Find where the given text appears and provide that cell's center as [x, y] coordinate. 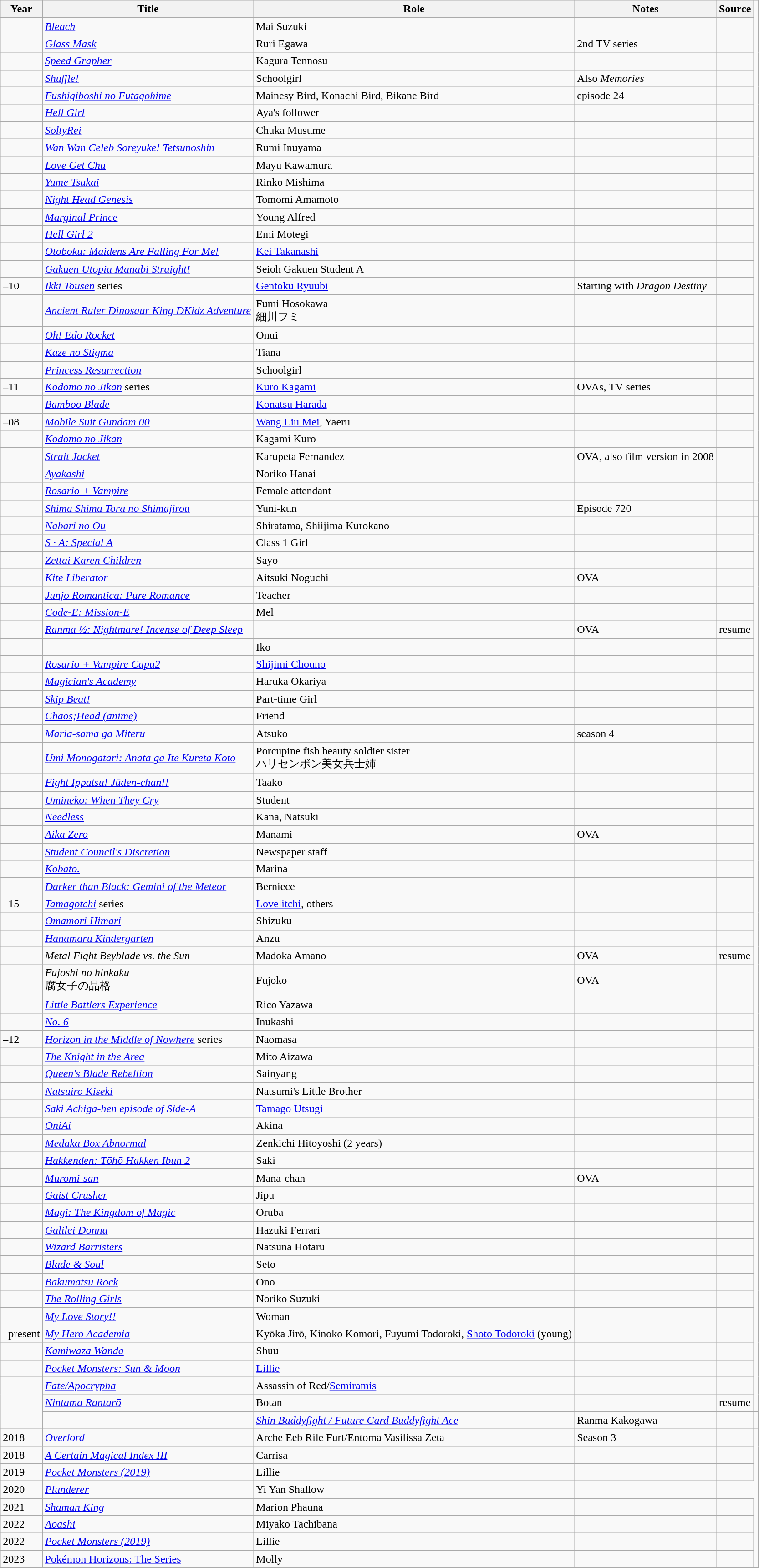
Fight Ippatsu! Jūden-chan!! [148, 782]
Source [735, 9]
Atsuko [414, 733]
Role [414, 9]
Seioh Gakuen Student A [414, 269]
Kite Liberator [148, 577]
Akina [414, 1126]
Darker than Black: Gemini of the Meteor [148, 886]
Noriko Suzuki [414, 1299]
Madoka Amano [414, 956]
Season 3 [646, 1437]
Female attendant [414, 491]
Aitsuki Noguchi [414, 577]
Pokémon Horizons: The Series [148, 1559]
Junjo Romantica: Pure Romance [148, 595]
Inukashi [414, 1022]
Shuffle! [148, 78]
Onui [414, 335]
Chaos;Head (anime) [148, 716]
Hakkenden: Tōhō Hakken Ibun 2 [148, 1160]
season 4 [646, 733]
Rumi Inuyama [414, 147]
Tomomi Amamoto [414, 199]
Bamboo Blade [148, 405]
Gentoku Ryuubi [414, 286]
Strait Jacket [148, 456]
Kaze no Stigma [148, 352]
Night Head Genesis [148, 199]
Skip Beat! [148, 699]
Kana, Natsuki [414, 817]
Also Memories [646, 78]
Love Get Chu [148, 165]
Ranma ½: Nightmare! Incense of Deep Sleep [148, 629]
Code-E: Mission-E [148, 612]
Rinko Mishima [414, 182]
Tamago Utsugi [414, 1108]
Episode 720 [646, 508]
Princess Resurrection [148, 370]
Kamiwaza Wanda [148, 1351]
Rosario + Vampire [148, 491]
Marina [414, 869]
Kodomo no Jikan [148, 439]
Ayakashi [148, 474]
Emi Motegi [414, 234]
Little Battlers Experience [148, 1005]
Mayu Kawamura [414, 165]
Horizon in the Middle of Nowhere series [148, 1039]
Bleach [148, 26]
Marion Phauna [414, 1507]
Notes [646, 9]
–12 [21, 1039]
Mai Suzuki [414, 26]
Hanamaru Kindergarten [148, 938]
The Rolling Girls [148, 1299]
Teacher [414, 595]
episode 24 [646, 96]
Rosario + Vampire Capu2 [148, 664]
2nd TV series [646, 44]
Ono [414, 1282]
Wang Liu Mei, Yaeru [414, 422]
Marginal Prince [148, 217]
Shiratama, Shiijima Kurokano [414, 526]
Ancient Ruler Dinosaur King DKidz Adventure [148, 311]
Maria-sama ga Miteru [148, 733]
Tamagotchi series [148, 904]
The Knight in the Area [148, 1057]
–08 [21, 422]
Noriko Hanai [414, 474]
Haruka Okariya [414, 682]
Oruba [414, 1212]
Anzu [414, 938]
Botan [414, 1403]
Metal Fight Beyblade vs. the Sun [148, 956]
–11 [21, 387]
Tiana [414, 352]
Young Alfred [414, 217]
Wizard Barristers [148, 1247]
Shima Shima Tora no Shimajirou [148, 508]
Class 1 Girl [414, 543]
Fumi Hosokawa細川フミ [414, 311]
Fushigiboshi no Futagohime [148, 96]
Zenkichi Hitoyoshi (2 years) [414, 1143]
Kei Takanashi [414, 252]
Iko [414, 647]
Oh! Edo Rocket [148, 335]
Mainesy Bird, Konachi Bird, Bikane Bird [414, 96]
2019 [21, 1472]
Woman [414, 1316]
Gaist Crusher [148, 1195]
Saki [414, 1160]
Kuro Kagami [414, 387]
OVA, also film version in 2008 [646, 456]
Pocket Monsters: Sun & Moon [148, 1368]
S · A: Special A [148, 543]
Omamori Himari [148, 921]
Natsuiro Kiseki [148, 1091]
Part-time Girl [414, 699]
2021 [21, 1507]
Queen's Blade Rebellion [148, 1074]
Aya's follower [414, 113]
Lovelitchi, others [414, 904]
Kagami Kuro [414, 439]
Shijimi Chouno [414, 664]
Shuu [414, 1351]
My Hero Academia [148, 1334]
Umineko: When They Cry [148, 799]
Sainyang [414, 1074]
Karupeta Fernandez [414, 456]
Year [21, 9]
Bakumatsu Rock [148, 1282]
Wan Wan Celeb Soreyuke! Tetsunoshin [148, 147]
Mito Aizawa [414, 1057]
2023 [21, 1559]
OVAs, TV series [646, 387]
Kobato. [148, 869]
Natsumi's Little Brother [414, 1091]
Magician's Academy [148, 682]
Fujoko [414, 980]
Porcupine fish beauty soldier sisterハリセンボン美女兵士姉 [414, 758]
Mana-chan [414, 1178]
Kodomo no Jikan series [148, 387]
Starting with Dragon Destiny [646, 286]
Shaman King [148, 1507]
Kagura Tennosu [414, 61]
Yuni-kun [414, 508]
2020 [21, 1489]
Gakuen Utopia Manabi Straight! [148, 269]
–10 [21, 286]
Hell Girl [148, 113]
Nintama Rantarō [148, 1403]
Taako [414, 782]
SoltyRei [148, 130]
Blade & Soul [148, 1265]
Galilei Donna [148, 1230]
Friend [414, 716]
Fujoshi no hinkaku腐女子の品格 [148, 980]
Nabari no Ou [148, 526]
Chuka Musume [414, 130]
–15 [21, 904]
Saki Achiga-hen episode of Side-A [148, 1108]
Jipu [414, 1195]
Assassin of Red/Semiramis [414, 1386]
Umi Monogatari: Anata ga Ite Kureta Koto [148, 758]
Newspaper staff [414, 852]
Title [148, 9]
Glass Mask [148, 44]
Hazuki Ferrari [414, 1230]
Shin Buddyfight / Future Card Buddyfight Ace [414, 1420]
Mobile Suit Gundam 00 [148, 422]
Otoboku: Maidens Are Falling For Me! [148, 252]
Aoashi [148, 1524]
Naomasa [414, 1039]
Ruri Egawa [414, 44]
Magi: The Kingdom of Magic [148, 1212]
Plunderer [148, 1489]
Manami [414, 835]
Berniece [414, 886]
Carrisa [414, 1455]
Overlord [148, 1437]
Needless [148, 817]
–present [21, 1334]
Mel [414, 612]
Fate/Apocrypha [148, 1386]
Konatsu Harada [414, 405]
Miyako Tachibana [414, 1524]
No. 6 [148, 1022]
Student Council's Discretion [148, 852]
Speed Grapher [148, 61]
Zettai Karen Children [148, 560]
Kyōka Jirō, Kinoko Komori, Fuyumi Todoroki, Shoto Todoroki (young) [414, 1334]
OniAi [148, 1126]
Ranma Kakogawa [646, 1420]
Yume Tsukai [148, 182]
A Certain Magical Index III [148, 1455]
My Love Story!! [148, 1316]
Muromi-san [148, 1178]
Ikki Tousen series [148, 286]
Arche Eeb Rile Furt/Entoma Vasilissa Zeta [414, 1437]
Rico Yazawa [414, 1005]
Molly [414, 1559]
Aika Zero [148, 835]
Hell Girl 2 [148, 234]
Student [414, 799]
Yi Yan Shallow [414, 1489]
Shizuku [414, 921]
Sayo [414, 560]
Natsuna Hotaru [414, 1247]
Seto [414, 1265]
Medaka Box Abnormal [148, 1143]
